For the text-containing cell, return its midpoint in (x, y) coordinate format. 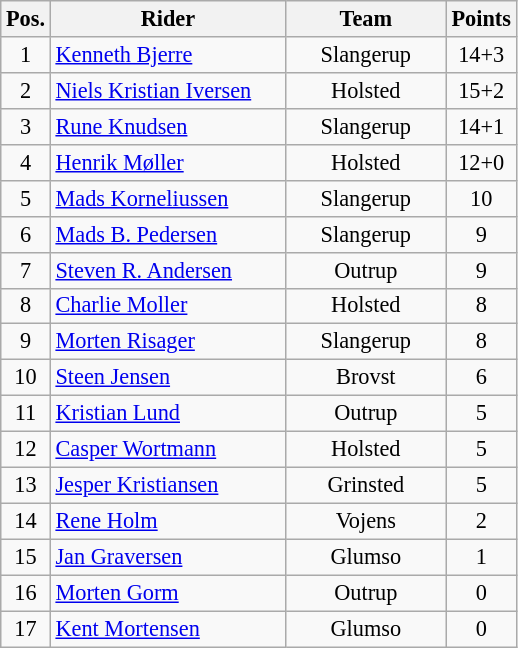
14+1 (481, 126)
12+0 (481, 162)
Kenneth Bjerre (168, 55)
Mads B. Pedersen (168, 234)
Morten Gorm (168, 593)
Niels Kristian Iversen (168, 90)
14+3 (481, 55)
Mads Korneliussen (168, 198)
15+2 (481, 90)
Pos. (26, 19)
Vojens (366, 521)
14 (26, 521)
Morten Risager (168, 342)
16 (26, 593)
Henrik Møller (168, 162)
17 (26, 629)
12 (26, 450)
Team (366, 19)
13 (26, 485)
Kent Mortensen (168, 629)
Rene Holm (168, 521)
15 (26, 557)
Brovst (366, 378)
Jesper Kristiansen (168, 485)
Steen Jensen (168, 378)
11 (26, 414)
Jan Graversen (168, 557)
Casper Wortmann (168, 450)
Charlie Moller (168, 306)
Kristian Lund (168, 414)
Steven R. Andersen (168, 270)
7 (26, 270)
4 (26, 162)
Rider (168, 19)
Points (481, 19)
3 (26, 126)
Rune Knudsen (168, 126)
Grinsted (366, 485)
